Pinpoint the cell where the given text exists, returning its (X, Y) midpoint coordinate. 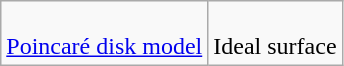
Ideal surface (275, 34)
Poincaré disk model (104, 34)
